Search for the cell housing the specified text and yield its (X, Y) center coordinate. 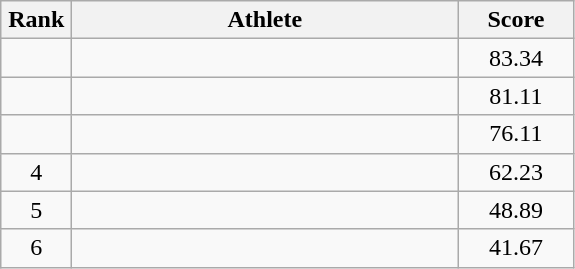
62.23 (516, 172)
Rank (36, 20)
48.89 (516, 210)
83.34 (516, 58)
6 (36, 248)
Athlete (265, 20)
76.11 (516, 134)
81.11 (516, 96)
5 (36, 210)
4 (36, 172)
41.67 (516, 248)
Score (516, 20)
